Find where the given text appears and provide that cell's center as [x, y] coordinate. 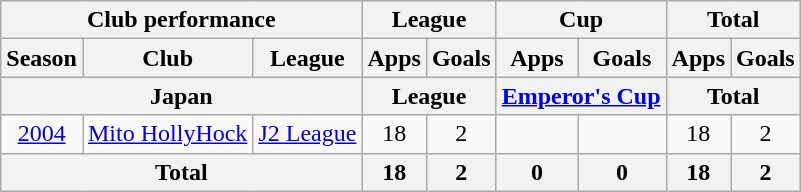
J2 League [308, 134]
Mito HollyHock [167, 134]
Club performance [182, 20]
2004 [42, 134]
Season [42, 58]
Club [167, 58]
Japan [182, 96]
Cup [581, 20]
Emperor's Cup [581, 96]
